Scan for the cell matching the given text and deliver its (X, Y) coordinate at center. 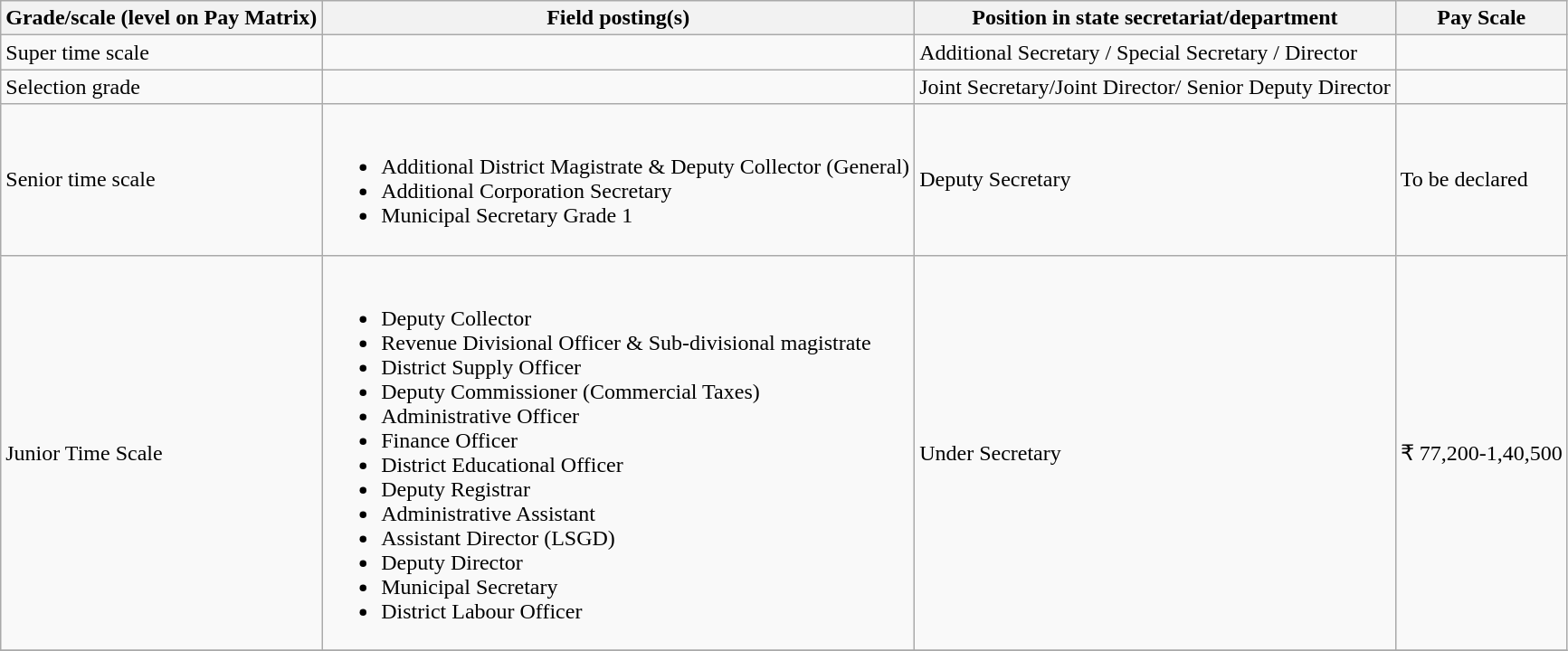
Joint Secretary/Joint Director/ Senior Deputy Director (1155, 87)
Additional District Magistrate & Deputy Collector (General)Additional Corporation SecretaryMunicipal Secretary Grade 1 (619, 179)
To be declared (1481, 179)
Senior time scale (161, 179)
Deputy Secretary (1155, 179)
Super time scale (161, 52)
Grade/scale (level on Pay Matrix) (161, 18)
Field posting(s) (619, 18)
Position in state secretariat/department (1155, 18)
₹ 77,200-1,40,500 (1481, 452)
Pay Scale (1481, 18)
Additional Secretary / Special Secretary / Director (1155, 52)
Under Secretary (1155, 452)
Junior Time Scale (161, 452)
Selection grade (161, 87)
